For the text-containing cell, return its midpoint in [x, y] coordinate format. 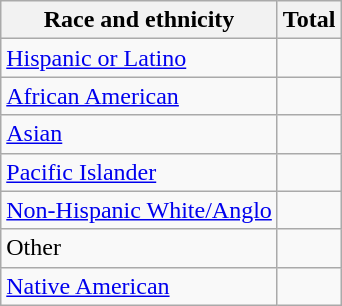
Pacific Islander [140, 172]
Hispanic or Latino [140, 58]
Race and ethnicity [140, 20]
Native American [140, 286]
Total [309, 20]
Non-Hispanic White/Anglo [140, 210]
Asian [140, 134]
African American [140, 96]
Other [140, 248]
